Return [X, Y] of the center of cell containing provided text 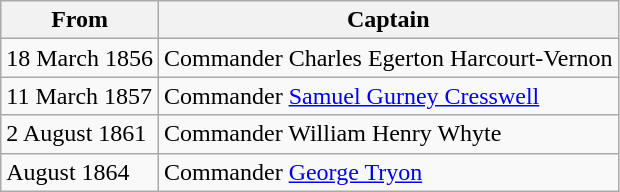
From [80, 20]
August 1864 [80, 172]
Captain [388, 20]
Commander Charles Egerton Harcourt-Vernon [388, 58]
2 August 1861 [80, 134]
18 March 1856 [80, 58]
Commander William Henry Whyte [388, 134]
Commander Samuel Gurney Cresswell [388, 96]
Commander George Tryon [388, 172]
11 March 1857 [80, 96]
